Scan for the cell matching the given text and deliver its [x, y] coordinate at center. 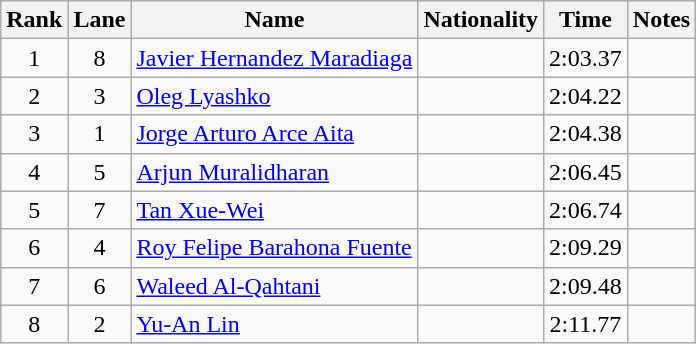
Nationality [481, 20]
2:04.22 [586, 96]
Roy Felipe Barahona Fuente [274, 248]
2:09.48 [586, 286]
Arjun Muralidharan [274, 172]
Oleg Lyashko [274, 96]
Lane [100, 20]
2:03.37 [586, 58]
Jorge Arturo Arce Aita [274, 134]
2:09.29 [586, 248]
Rank [34, 20]
Tan Xue-Wei [274, 210]
Name [274, 20]
Waleed Al-Qahtani [274, 286]
Javier Hernandez Maradiaga [274, 58]
Time [586, 20]
2:06.74 [586, 210]
2:04.38 [586, 134]
Notes [661, 20]
Yu-An Lin [274, 324]
2:11.77 [586, 324]
2:06.45 [586, 172]
